Detect which cell encompasses the target text, then output its [x, y] center coordinate. 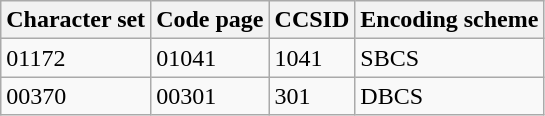
01041 [210, 58]
Character set [76, 20]
CCSID [312, 20]
00370 [76, 96]
00301 [210, 96]
SBCS [450, 58]
Code page [210, 20]
DBCS [450, 96]
301 [312, 96]
Encoding scheme [450, 20]
01172 [76, 58]
1041 [312, 58]
